Determine the (x, y) coordinate at the center of the cell enclosing the given text.  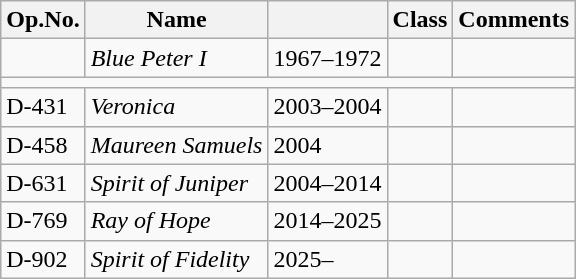
D-769 (43, 221)
Comments (514, 20)
D-631 (43, 183)
Maureen Samuels (176, 145)
D-458 (43, 145)
2003–2004 (328, 107)
Name (176, 20)
Blue Peter I (176, 58)
Class (420, 20)
1967–1972 (328, 58)
Veronica (176, 107)
Op.No. (43, 20)
Spirit of Fidelity (176, 259)
Spirit of Juniper (176, 183)
D-431 (43, 107)
2014–2025 (328, 221)
2004–2014 (328, 183)
D-902 (43, 259)
2004 (328, 145)
Ray of Hope (176, 221)
2025– (328, 259)
